Scan for the cell matching the given text and deliver its (x, y) coordinate at center. 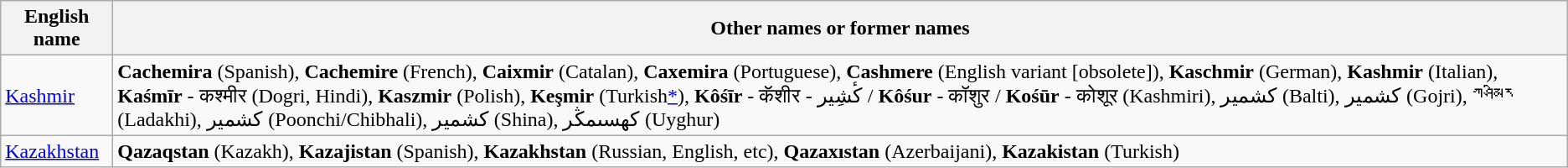
Qazaqstan (Kazakh), Kazajistan (Spanish), Kazakhstan (Russian, English, etc), Qazaxıstan (Azerbaijani), Kazakistan (Turkish) (841, 151)
English name (57, 29)
Other names or former names (841, 29)
Kashmir (57, 96)
Kazakhstan (57, 151)
